Return (x, y) of the center of cell containing provided text 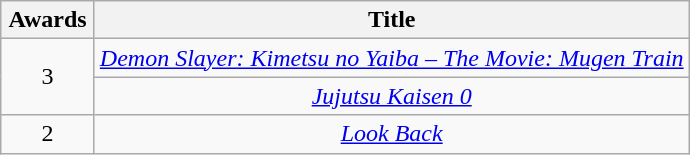
Title (392, 20)
Awards (48, 20)
Jujutsu Kaisen 0 (392, 96)
Demon Slayer: Kimetsu no Yaiba – The Movie: Mugen Train (392, 58)
Look Back (392, 134)
3 (48, 77)
2 (48, 134)
